Return (x, y) of the center of cell containing provided text 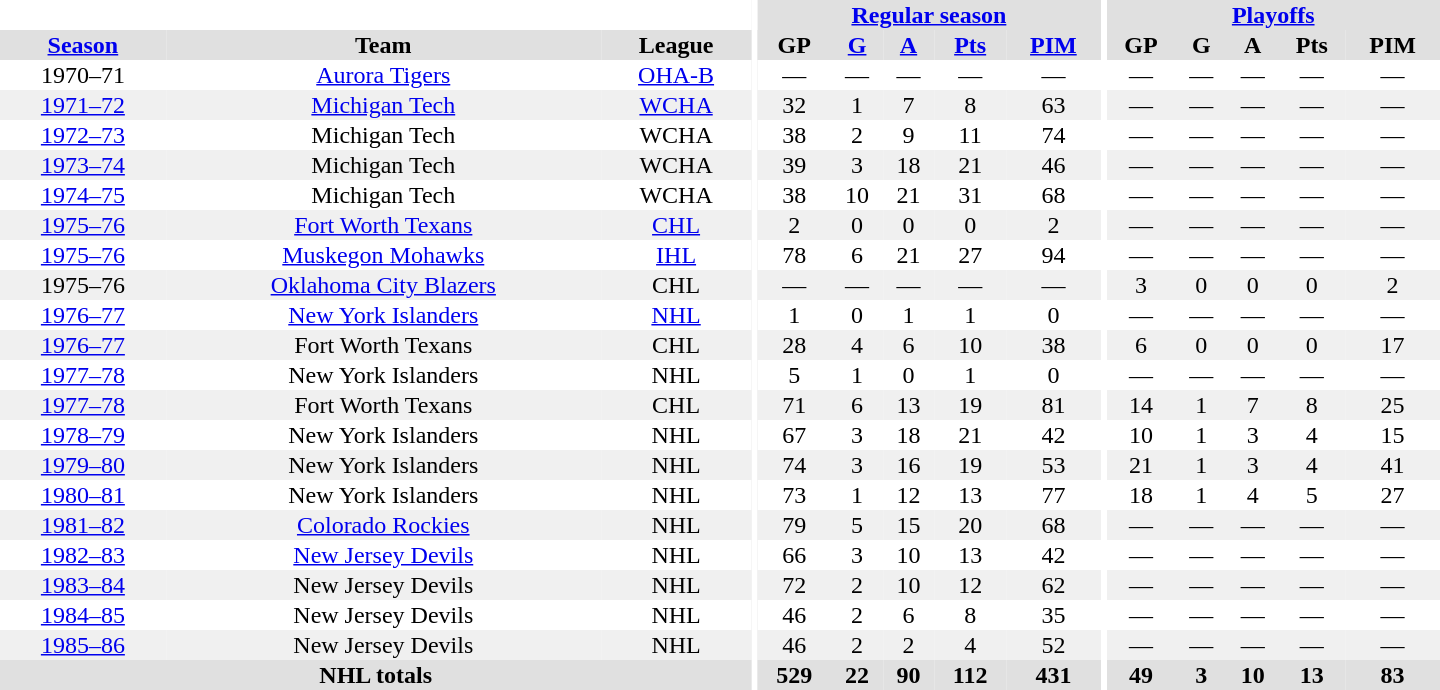
39 (794, 165)
14 (1140, 405)
529 (794, 675)
Team (384, 45)
72 (794, 585)
Colorado Rockies (384, 525)
52 (1054, 645)
79 (794, 525)
1980–81 (83, 495)
31 (970, 195)
53 (1054, 465)
1974–75 (83, 195)
431 (1054, 675)
63 (1054, 105)
Muskegon Mohawks (384, 255)
1979–80 (83, 465)
32 (794, 105)
25 (1392, 405)
1985–86 (83, 645)
League (676, 45)
94 (1054, 255)
112 (970, 675)
OHA-B (676, 75)
83 (1392, 675)
73 (794, 495)
11 (970, 135)
Oklahoma City Blazers (384, 285)
Regular season (929, 15)
66 (794, 555)
22 (856, 675)
1981–82 (83, 525)
1984–85 (83, 615)
Aurora Tigers (384, 75)
77 (1054, 495)
1983–84 (83, 585)
9 (908, 135)
1978–79 (83, 435)
1982–83 (83, 555)
Playoffs (1273, 15)
71 (794, 405)
81 (1054, 405)
78 (794, 255)
35 (1054, 615)
20 (970, 525)
28 (794, 345)
1972–73 (83, 135)
1973–74 (83, 165)
62 (1054, 585)
17 (1392, 345)
49 (1140, 675)
67 (794, 435)
41 (1392, 465)
90 (908, 675)
1970–71 (83, 75)
NHL totals (376, 675)
IHL (676, 255)
Season (83, 45)
1971–72 (83, 105)
16 (908, 465)
